Return [x, y] of the center of cell containing provided text 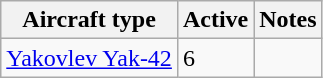
6 [215, 58]
Notes [288, 20]
Yakovlev Yak-42 [90, 58]
Aircraft type [90, 20]
Active [215, 20]
